Search for the cell housing the specified text and yield its (X, Y) center coordinate. 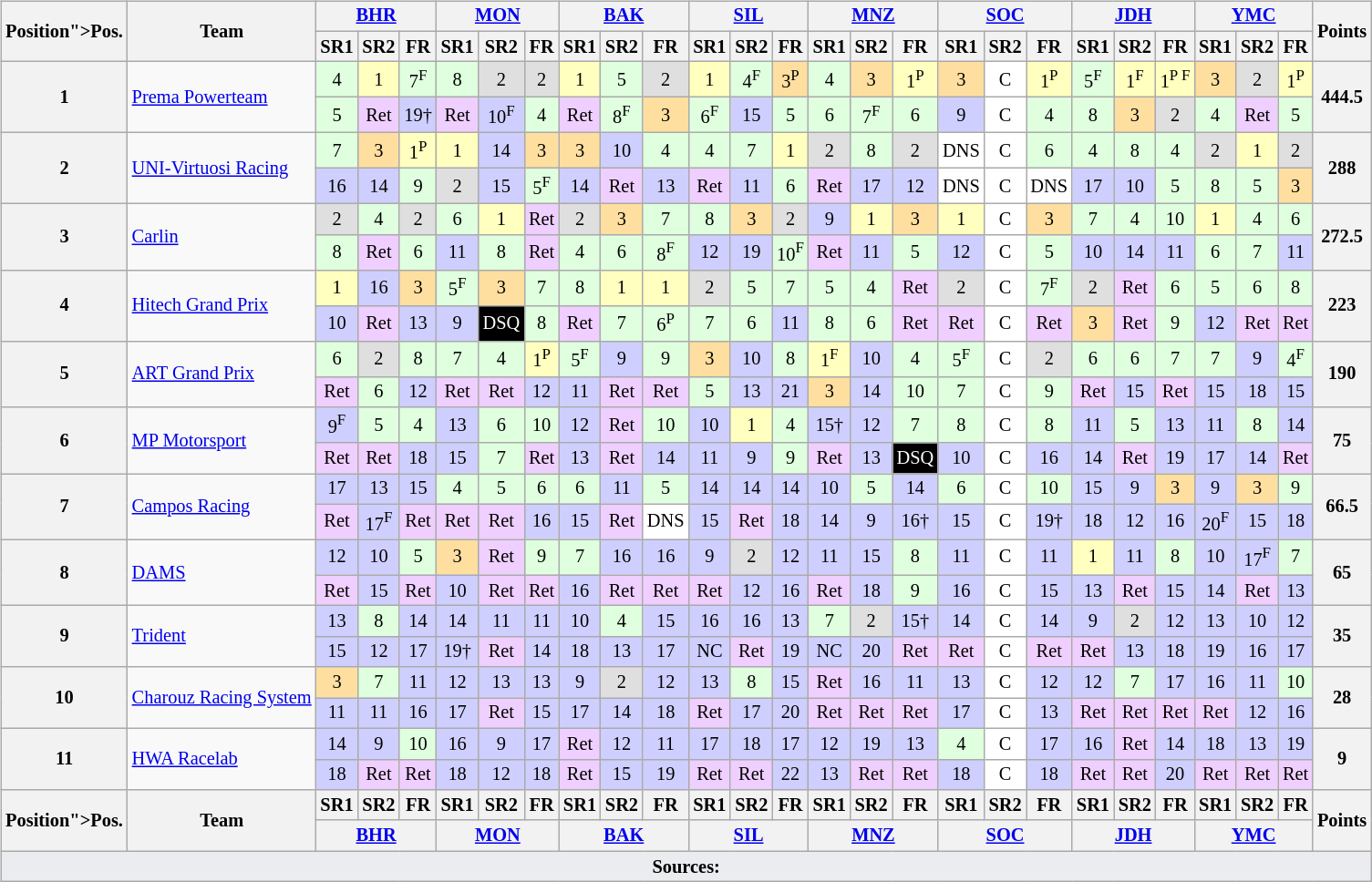
444.5 (1342, 97)
DAMS (222, 572)
Trident (222, 636)
35 (1342, 636)
6P (665, 323)
22 (790, 774)
HWA Racelab (222, 758)
Campos Racing (222, 507)
UNI-Virtuosi Racing (222, 169)
ART Grand Prix (222, 374)
1P F (1175, 80)
21 (790, 392)
6F (709, 115)
Charouz Racing System (222, 698)
190 (1342, 374)
Prema Powerteam (222, 97)
16† (915, 521)
20F (1215, 521)
66.5 (1342, 507)
MP Motorsport (222, 441)
65 (1342, 572)
Carlin (222, 237)
9F (337, 425)
75 (1342, 441)
3P (790, 80)
223 (1342, 305)
288 (1342, 169)
272.5 (1342, 237)
28 (1342, 698)
Hitech Grand Prix (222, 305)
Sources: (686, 867)
